From the cell containing the given text, extract its center point as (X, Y) coordinate. 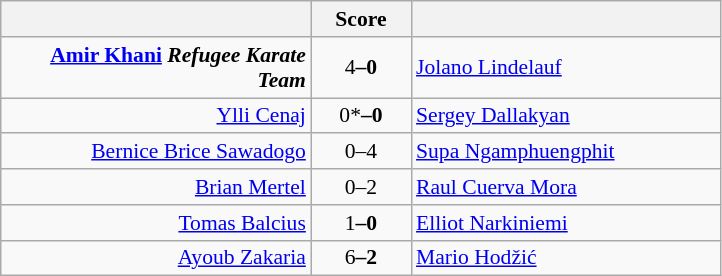
Ayoub Zakaria (156, 258)
Tomas Balcius (156, 223)
0–4 (361, 152)
1–0 (361, 223)
0*–0 (361, 116)
Mario Hodžić (566, 258)
Bernice Brice Sawadogo (156, 152)
Elliot Narkiniemi (566, 223)
Ylli Cenaj (156, 116)
Brian Mertel (156, 187)
6–2 (361, 258)
Jolano Lindelauf (566, 68)
Amir Khani Refugee Karate Team (156, 68)
Supa Ngamphuengphit (566, 152)
Raul Cuerva Mora (566, 187)
0–2 (361, 187)
4–0 (361, 68)
Score (361, 19)
Sergey Dallakyan (566, 116)
